Find where the given text appears and provide that cell's center as [X, Y] coordinate. 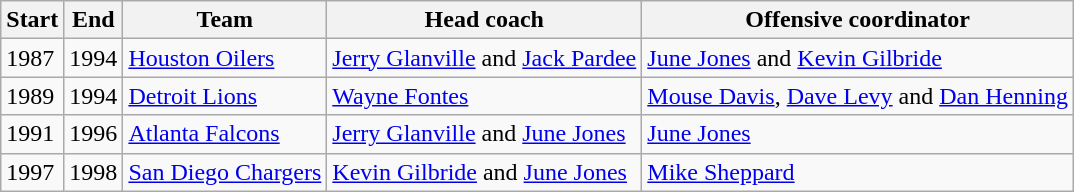
1997 [32, 172]
June Jones and Kevin Gilbride [858, 58]
San Diego Chargers [225, 172]
1991 [32, 134]
Detroit Lions [225, 96]
Mike Sheppard [858, 172]
Offensive coordinator [858, 20]
End [94, 20]
Houston Oilers [225, 58]
Start [32, 20]
Team [225, 20]
Atlanta Falcons [225, 134]
1987 [32, 58]
Head coach [484, 20]
Wayne Fontes [484, 96]
Mouse Davis, Dave Levy and Dan Henning [858, 96]
1996 [94, 134]
1998 [94, 172]
Jerry Glanville and Jack Pardee [484, 58]
Jerry Glanville and June Jones [484, 134]
1989 [32, 96]
June Jones [858, 134]
Kevin Gilbride and June Jones [484, 172]
